Detect which cell encompasses the target text, then output its [x, y] center coordinate. 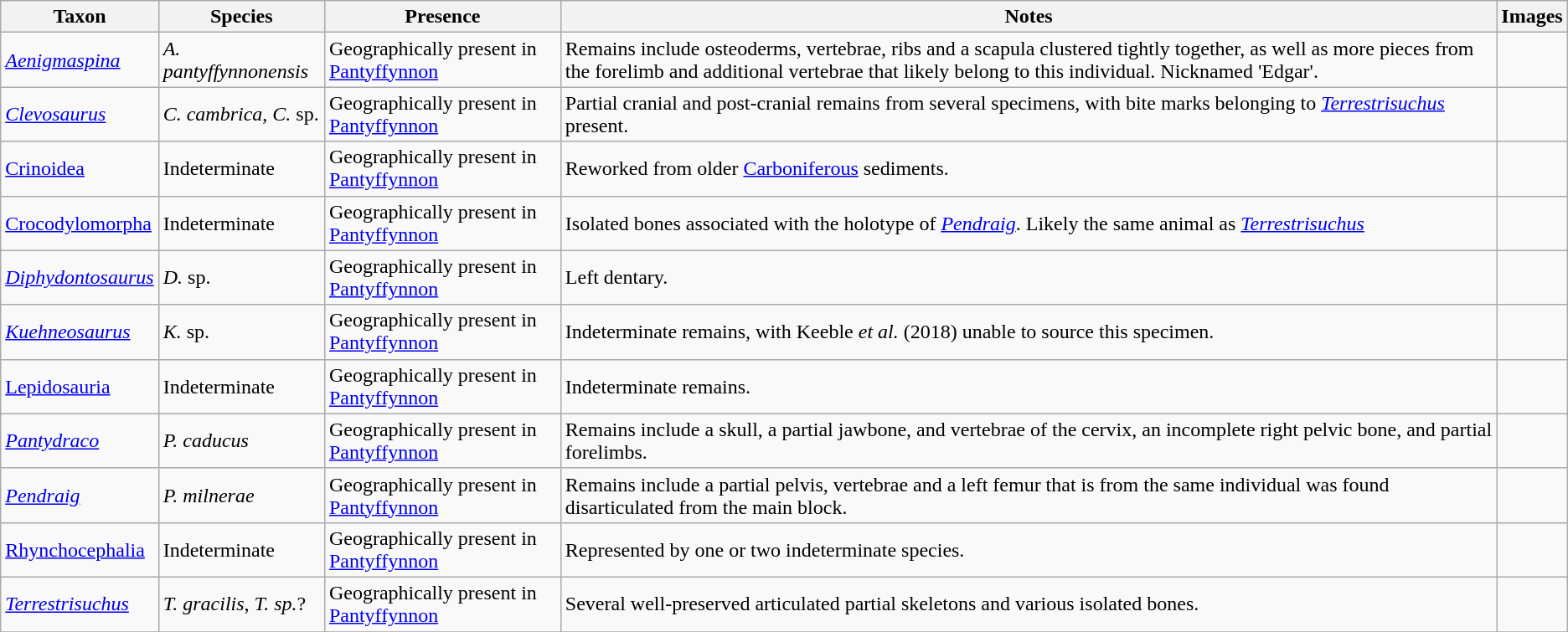
Reworked from older Carboniferous sediments. [1029, 169]
Represented by one or two indeterminate species. [1029, 549]
Crocodylomorpha [80, 223]
Pendraig [80, 496]
Species [241, 17]
A. pantyffynnonensis [241, 60]
Indeterminate remains. [1029, 387]
D. sp. [241, 278]
Terrestrisuchus [80, 604]
P. caducus [241, 440]
Presence [442, 17]
Diphydontosaurus [80, 278]
P. milnerae [241, 496]
Kuehneosaurus [80, 331]
Remains include a partial pelvis, vertebrae and a left femur that is from the same individual was found disarticulated from the main block. [1029, 496]
Pantydraco [80, 440]
C. cambrica, C. sp. [241, 114]
K. sp. [241, 331]
Lepidosauria [80, 387]
Indeterminate remains, with Keeble et al. (2018) unable to source this specimen. [1029, 331]
Partial cranial and post-cranial remains from several specimens, with bite marks belonging to Terrestrisuchus present. [1029, 114]
T. gracilis, T. sp.? [241, 604]
Left dentary. [1029, 278]
Crinoidea [80, 169]
Taxon [80, 17]
Notes [1029, 17]
Rhynchocephalia [80, 549]
Several well-preserved articulated partial skeletons and various isolated bones. [1029, 604]
Remains include a skull, a partial jawbone, and vertebrae of the cervix, an incomplete right pelvic bone, and partial forelimbs. [1029, 440]
Images [1532, 17]
Isolated bones associated with the holotype of Pendraig. Likely the same animal as Terrestrisuchus [1029, 223]
Clevosaurus [80, 114]
Aenigmaspina [80, 60]
